From the cell containing the given text, extract its center point as (X, Y) coordinate. 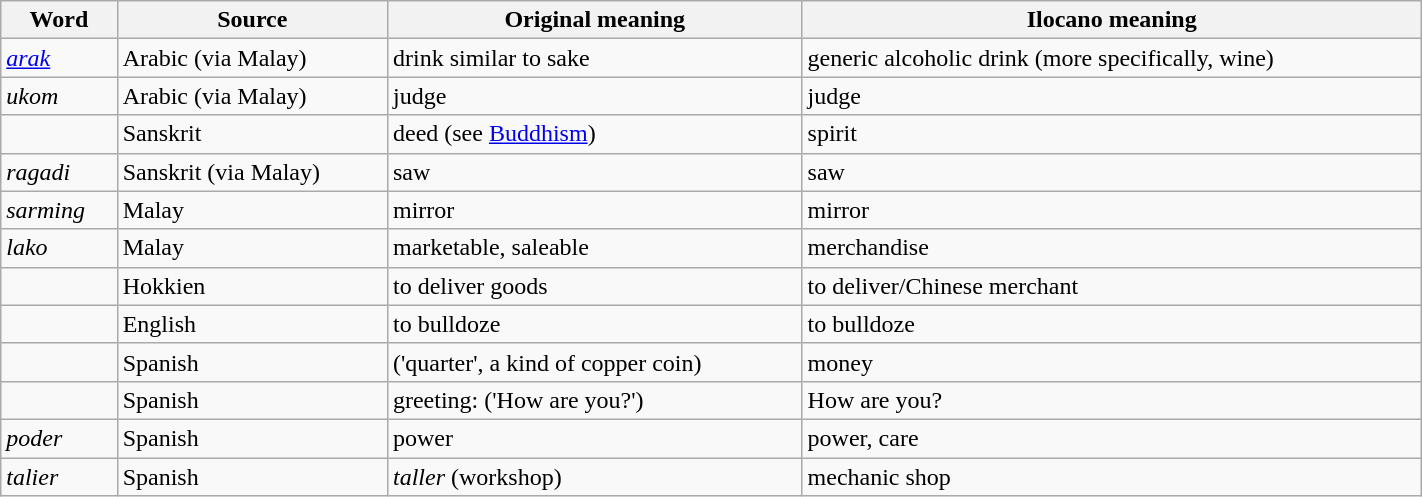
Sanskrit (252, 134)
Source (252, 20)
ragadi (59, 172)
drink similar to sake (594, 58)
generic alcoholic drink (more specifically, wine) (1112, 58)
taller (workshop) (594, 477)
merchandise (1112, 248)
arak (59, 58)
mechanic shop (1112, 477)
spirit (1112, 134)
deed (see Buddhism) (594, 134)
lako (59, 248)
English (252, 324)
('quarter', a kind of copper coin) (594, 362)
ukom (59, 96)
Ilocano meaning (1112, 20)
talier (59, 477)
greeting: ('How are you?') (594, 400)
Original meaning (594, 20)
How are you? (1112, 400)
to deliver goods (594, 286)
Sanskrit (via Malay) (252, 172)
power, care (1112, 438)
power (594, 438)
money (1112, 362)
to deliver/Chinese merchant (1112, 286)
sarming (59, 210)
poder (59, 438)
Word (59, 20)
marketable, saleable (594, 248)
Hokkien (252, 286)
